From the cell containing the given text, extract its center point as [X, Y] coordinate. 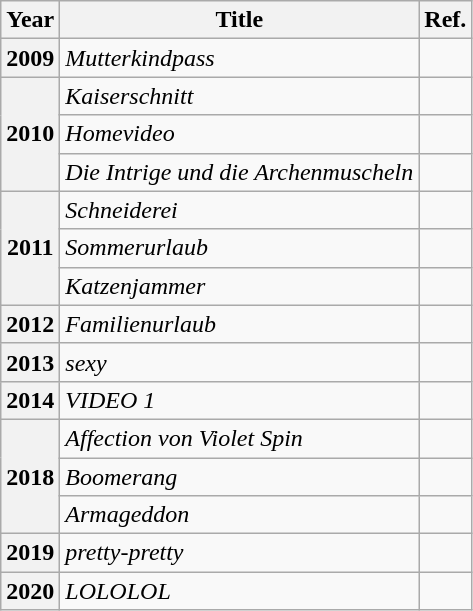
Year [30, 20]
Title [240, 20]
2009 [30, 58]
Boomerang [240, 477]
Affection von Violet Spin [240, 438]
Sommerurlaub [240, 248]
2020 [30, 591]
2014 [30, 400]
2018 [30, 476]
2013 [30, 362]
pretty-pretty [240, 553]
Homevideo [240, 134]
Die Intrige und die Archenmuscheln [240, 172]
Kaiserschnitt [240, 96]
Familienurlaub [240, 324]
2012 [30, 324]
Mutterkindpass [240, 58]
VIDEO 1 [240, 400]
Katzenjammer [240, 286]
LOLOLOL [240, 591]
sexy [240, 362]
Schneiderei [240, 210]
Armageddon [240, 515]
2010 [30, 134]
2019 [30, 553]
Ref. [446, 20]
2011 [30, 248]
